Search for the cell housing the specified text and yield its [X, Y] center coordinate. 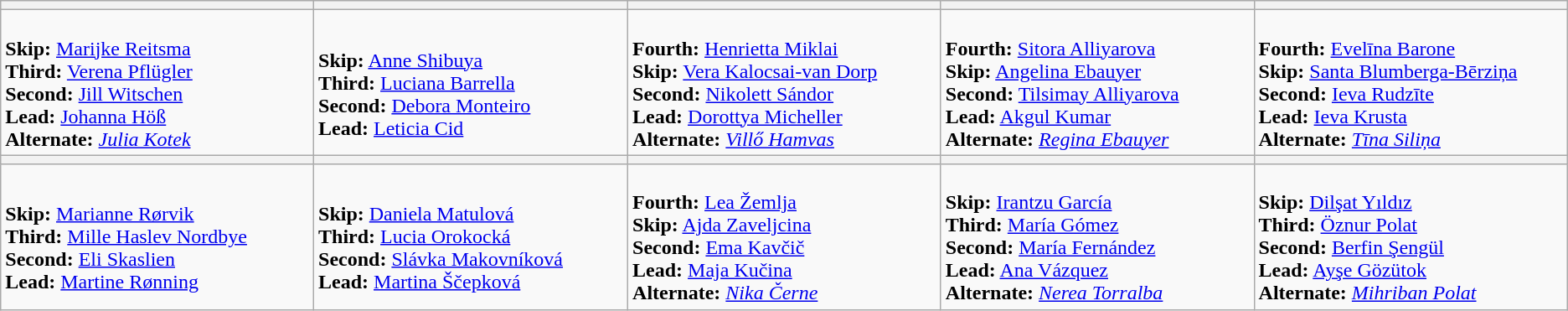
Skip: Irantzu García Third: María Gómez Second: María Fernández Lead: Ana Vázquez Alternate: Nerea Torralba [1097, 236]
Skip: Dilşat Yıldız Third: Öznur Polat Second: Berfin Şengül Lead: Ayşe Gözütok Alternate: Mihriban Polat [1411, 236]
Fourth: Lea Žemlja Skip: Ajda Zaveljcina Second: Ema Kavčič Lead: Maja Kučina Alternate: Nika Černe [785, 236]
Fourth: Henrietta Miklai Skip: Vera Kalocsai-van Dorp Second: Nikolett Sándor Lead: Dorottya Micheller Alternate: Villő Hamvas [785, 82]
Fourth: Evelīna Barone Skip: Santa Blumberga-Bērziņa Second: Ieva Rudzīte Lead: Ieva Krusta Alternate: Tīna Siliņa [1411, 82]
Fourth: Sitora Alliyarova Skip: Angelina Ebauyer Second: Tilsimay Alliyarova Lead: Akgul Kumar Alternate: Regina Ebauyer [1097, 82]
Skip: Marijke Reitsma Third: Verena Pflügler Second: Jill Witschen Lead: Johanna Höß Alternate: Julia Kotek [157, 82]
Skip: Anne Shibuya Third: Luciana Barrella Second: Debora Monteiro Lead: Leticia Cid [471, 82]
Skip: Daniela Matulová Third: Lucia Orokocká Second: Slávka Makovníková Lead: Martina Ščepková [471, 236]
Skip: Marianne Rørvik Third: Mille Haslev Nordbye Second: Eli Skaslien Lead: Martine Rønning [157, 236]
